Output the (X, Y) coordinate of the center of the cell containing the given text.  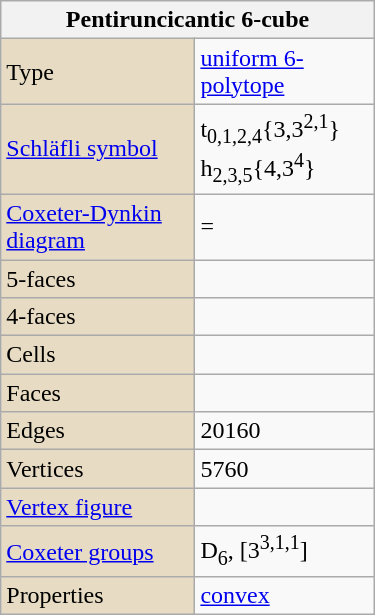
Properties (98, 596)
Faces (98, 393)
Vertex figure (98, 507)
Coxeter-Dynkin diagram (98, 226)
= (284, 226)
5-faces (98, 279)
20160 (284, 431)
4-faces (98, 317)
Edges (98, 431)
Schläfli symbol (98, 150)
D6, [33,1,1] (284, 552)
Vertices (98, 469)
Cells (98, 355)
Coxeter groups (98, 552)
5760 (284, 469)
t0,1,2,4{3,32,1}h2,3,5{4,34} (284, 150)
Type (98, 72)
uniform 6-polytope (284, 72)
Pentiruncicantic 6-cube (188, 20)
convex (284, 596)
